Capture the cell that displays the provided text and extract its [X, Y] central coordinate. 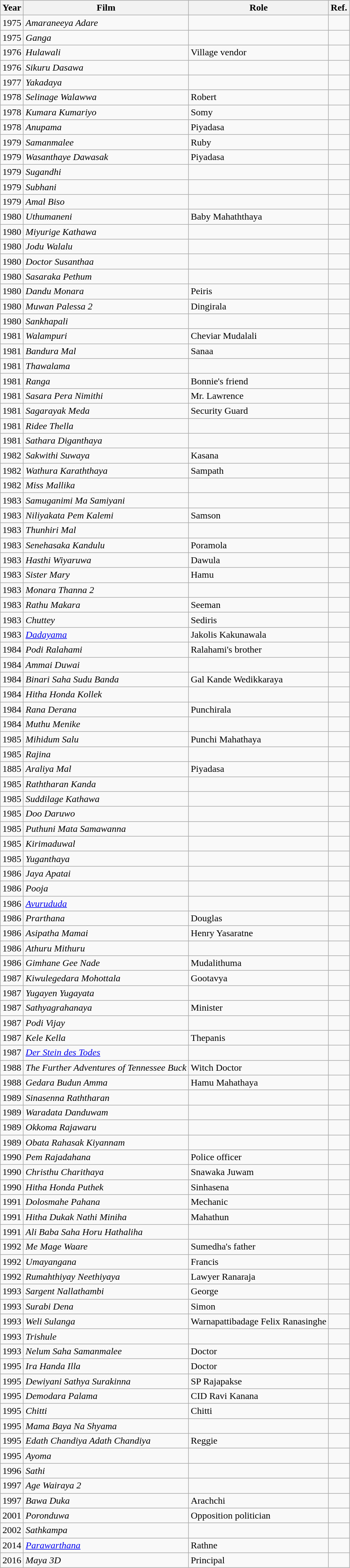
Security Guard [259, 411]
Village vendor [259, 53]
Surabi Dena [106, 1306]
Reggie [259, 1441]
Robert [259, 97]
Samanmalee [106, 142]
Somy [259, 112]
Podi Ralahami [106, 649]
Baby Mahaththaya [259, 217]
Pem Rajadahana [106, 1157]
Pooja [106, 888]
Miss Mallika [106, 486]
Dawula [259, 560]
Raththaran Kanda [106, 784]
Sargent Nallathambi [106, 1292]
Nelum Saha Samanmalee [106, 1351]
Ref. [339, 8]
Trishule [106, 1336]
Samson [259, 515]
Edath Chandiya Adath Chandiya [106, 1441]
Cheviar Mudalali [259, 336]
Opposition politician [259, 1515]
Thunhiri Mal [106, 530]
Rumahthiyay Neethiyaya [106, 1277]
Yakadaya [106, 82]
Ruby [259, 142]
Punchirala [259, 709]
Amaraneeya Adare [106, 23]
Athuru Mithuru [106, 948]
Sanaa [259, 351]
Ayoma [106, 1456]
Christhu Charithaya [106, 1172]
Sathyagrahanaya [106, 1008]
Sampath [259, 471]
Poramola [259, 545]
Dolosmahe Pahana [106, 1202]
2016 [12, 1560]
The Further Adventures of Tennessee Buck [106, 1068]
Seeman [259, 605]
Francis [259, 1262]
Parawarthana [106, 1545]
Hasthi Wiyaruwa [106, 560]
Senehasaka Kandulu [106, 545]
Samuganimi Ma Samiyani [106, 500]
Sikuru Dasawa [106, 67]
Subhani [106, 187]
Miyurige Kathawa [106, 232]
Ralahami's brother [259, 649]
Podi Vijay [106, 1023]
Ganga [106, 38]
Hitha Dukak Nathi Miniha [106, 1217]
Yugayen Yugayata [106, 993]
Mechanic [259, 1202]
Arachchi [259, 1501]
Gedara Budun Amma [106, 1082]
Mama Baya Na Shyama [106, 1426]
Dingirala [259, 306]
1977 [12, 82]
Film [106, 8]
Sasara Pera Nimithi [106, 396]
Kasana [259, 456]
Thepanis [259, 1038]
Sugandhi [106, 172]
Ammai Duwai [106, 665]
Yuganthaya [106, 859]
Doo Daruwo [106, 814]
Rajina [106, 754]
Uthumaneni [106, 217]
Snawaka Juwam [259, 1172]
Suddilage Kathawa [106, 799]
Selinage Walawwa [106, 97]
Wasanthaye Dawasak [106, 157]
Mudalithuma [259, 963]
2002 [12, 1530]
Demodara Palama [106, 1396]
Peiris [259, 291]
Ranga [106, 381]
Lawyer Ranaraja [259, 1277]
Kiwulegedara Mohottala [106, 978]
Monara Thanna 2 [106, 590]
Hulawali [106, 53]
Sediris [259, 620]
Hitha Honda Kollek [106, 695]
Warnapattibadage Felix Ranasinghe [259, 1321]
Araliya Mal [106, 769]
George [259, 1292]
Me Mage Waare [106, 1247]
Sathi [106, 1471]
1996 [12, 1471]
Principal [259, 1560]
Asipatha Mamai [106, 933]
Witch Doctor [259, 1068]
Amal Biso [106, 202]
Kumara Kumariyo [106, 112]
Ali Baba Saha Horu Hathaliha [106, 1232]
Obata Rahasak Kiyannam [106, 1142]
Bandura Mal [106, 351]
Rathne [259, 1545]
Bonnie's friend [259, 381]
Dadayama [106, 635]
Role [259, 8]
Rathu Makara [106, 605]
Sathara Diganthaya [106, 441]
1885 [12, 769]
Hitha Honda Puthek [106, 1187]
CID Ravi Kanana [259, 1396]
Minister [259, 1008]
Age Wairaya 2 [106, 1486]
Mr. Lawrence [259, 396]
Gal Kande Wedikkaraya [259, 680]
Umayangana [106, 1262]
Niliyakata Pem Kalemi [106, 515]
Sasaraka Pethum [106, 276]
Sumedha's father [259, 1247]
Waradata Danduwam [106, 1112]
2014 [12, 1545]
Sister Mary [106, 575]
Bawa Duka [106, 1501]
Maya 3D [106, 1560]
Chuttey [106, 620]
Henry Yasaratne [259, 933]
Dewiyani Sathya Surakinna [106, 1381]
Sakwithi Suwaya [106, 456]
Jaya Apatai [106, 873]
Ridee Thella [106, 426]
Poronduwa [106, 1515]
Kele Kella [106, 1038]
Wathura Karaththaya [106, 471]
Gimhane Gee Nade [106, 963]
Sankhapali [106, 321]
Sagarayak Meda [106, 411]
Mihidum Salu [106, 739]
Walampuri [106, 336]
Okkoma Rajawaru [106, 1127]
Sinhasena [259, 1187]
Binari Saha Sudu Banda [106, 680]
Doctor Susanthaa [106, 262]
SP Rajapakse [259, 1381]
Dandu Monara [106, 291]
Ira Handa Illa [106, 1366]
Der Stein des Todes [106, 1053]
Avurududa [106, 903]
Muwan Palessa 2 [106, 306]
Simon [259, 1306]
Police officer [259, 1157]
Hamu [259, 575]
Punchi Mahathaya [259, 739]
Mahathun [259, 1217]
Jodu Walalu [106, 247]
Weli Sulanga [106, 1321]
Gootavya [259, 978]
Jakolis Kakunawala [259, 635]
Muthu Menike [106, 724]
Hamu Mahathaya [259, 1082]
Sinasenna Raththaran [106, 1097]
Puthuni Mata Samawanna [106, 829]
Douglas [259, 919]
Prarthana [106, 919]
Sathkampa [106, 1530]
Year [12, 8]
Thawalama [106, 366]
Anupama [106, 127]
Rana Derana [106, 709]
2001 [12, 1515]
Kirimaduwal [106, 844]
